Pinpoint the cell where the given text exists, returning its [X, Y] midpoint coordinate. 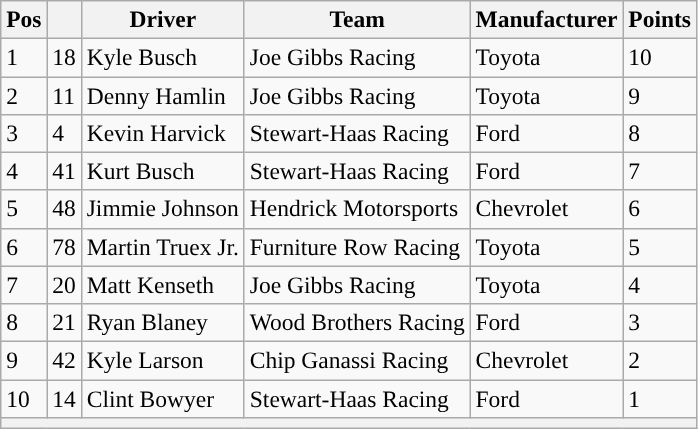
Driver [162, 19]
Chip Ganassi Racing [357, 360]
21 [64, 322]
41 [64, 171]
42 [64, 360]
Martin Truex Jr. [162, 247]
48 [64, 209]
Team [357, 19]
Hendrick Motorsports [357, 209]
Kyle Busch [162, 57]
Clint Bowyer [162, 398]
Manufacturer [546, 19]
Jimmie Johnson [162, 209]
Pos [24, 19]
Denny Hamlin [162, 95]
Points [660, 19]
Wood Brothers Racing [357, 322]
Kyle Larson [162, 360]
Ryan Blaney [162, 322]
Kevin Harvick [162, 133]
20 [64, 285]
Furniture Row Racing [357, 247]
78 [64, 247]
18 [64, 57]
14 [64, 398]
Matt Kenseth [162, 285]
11 [64, 95]
Kurt Busch [162, 171]
